Pinpoint the cell where the given text exists, returning its (x, y) midpoint coordinate. 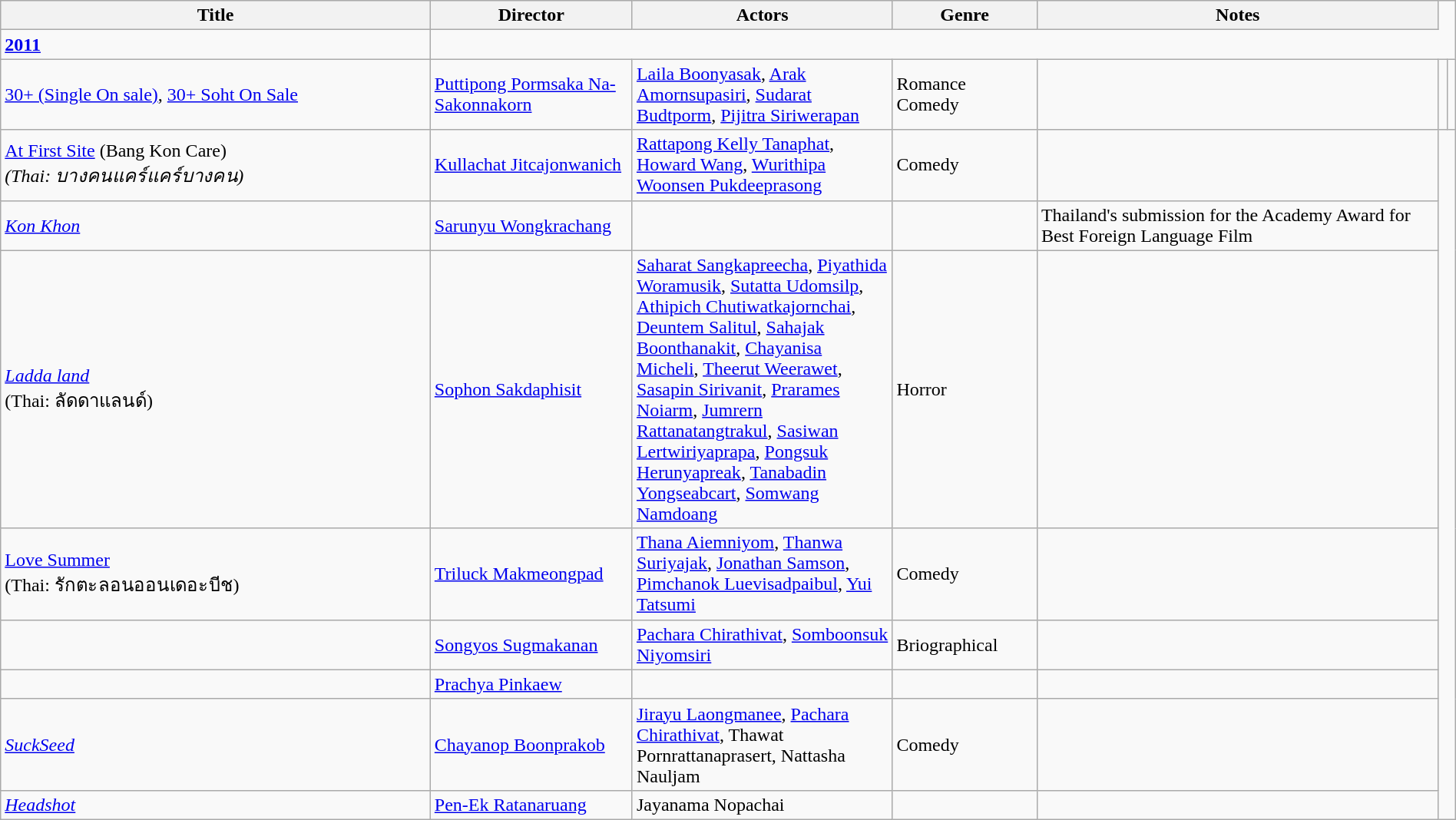
At First Site (Bang Kon Care)(Thai: บางคนแคร์แคร์บางคน) (216, 165)
Laila Boonyasak, Arak Amornsupasiri, Sudarat Budtporm, Pijitra Siriwerapan (762, 94)
Puttipong Pormsaka Na-Sakonnakorn (531, 94)
SuckSeed (216, 745)
Jayanama Nopachai (762, 805)
Thailand's submission for the Academy Award for Best Foreign Language Film (1238, 226)
Rattapong Kelly Tanaphat, Howard Wang, Wurithipa Woonsen Pukdeeprasong (762, 165)
Actors (762, 15)
Headshot (216, 805)
Briographical (965, 645)
Thana Aiemniyom, Thanwa Suriyajak, Jonathan Samson, Pimchanok Luevisadpaibul, Yui Tatsumi (762, 574)
Kon Khon (216, 226)
Jirayu Laongmanee, Pachara Chirathivat, Thawat Pornrattanaprasert, Nattasha Nauljam (762, 745)
Ladda land(Thai: ลัดดาแลนด์) (216, 389)
30+ (Single On sale), 30+ Soht On Sale (216, 94)
Songyos Sugmakanan (531, 645)
Genre (965, 15)
Notes (1238, 15)
Sophon Sakdaphisit (531, 389)
Title (216, 15)
Prachya Pinkaew (531, 684)
Pen-Ek Ratanaruang (531, 805)
Love Summer(Thai: รักตะลอนออนเดอะบีช) (216, 574)
Triluck Makmeongpad (531, 574)
Horror (965, 389)
2011 (216, 45)
Kullachat Jitcajonwanich (531, 165)
Pachara Chirathivat, Somboonsuk Niyomsiri (762, 645)
Sarunyu Wongkrachang (531, 226)
Romance Comedy (965, 94)
Director (531, 15)
Chayanop Boonprakob (531, 745)
